Output the [x, y] coordinate of the center of the cell containing the given text.  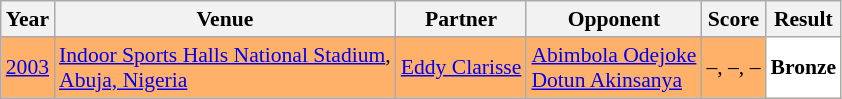
Partner [462, 19]
Indoor Sports Halls National Stadium,Abuja, Nigeria [225, 68]
Year [28, 19]
Venue [225, 19]
Score [733, 19]
Abimbola Odejoke Dotun Akinsanya [614, 68]
Bronze [803, 68]
–, –, – [733, 68]
2003 [28, 68]
Result [803, 19]
Opponent [614, 19]
Eddy Clarisse [462, 68]
